Extract the (X, Y) coordinate from the center of the cell holding the provided text.  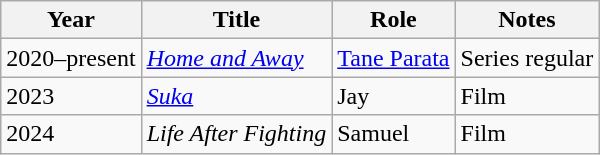
Role (394, 20)
Tane Parata (394, 58)
2020–present (71, 58)
Home and Away (236, 58)
Suka (236, 96)
Jay (394, 96)
Notes (527, 20)
2024 (71, 134)
Series regular (527, 58)
2023 (71, 96)
Samuel (394, 134)
Title (236, 20)
Life After Fighting (236, 134)
Year (71, 20)
